Output the [x, y] coordinate of the center of the cell containing the given text.  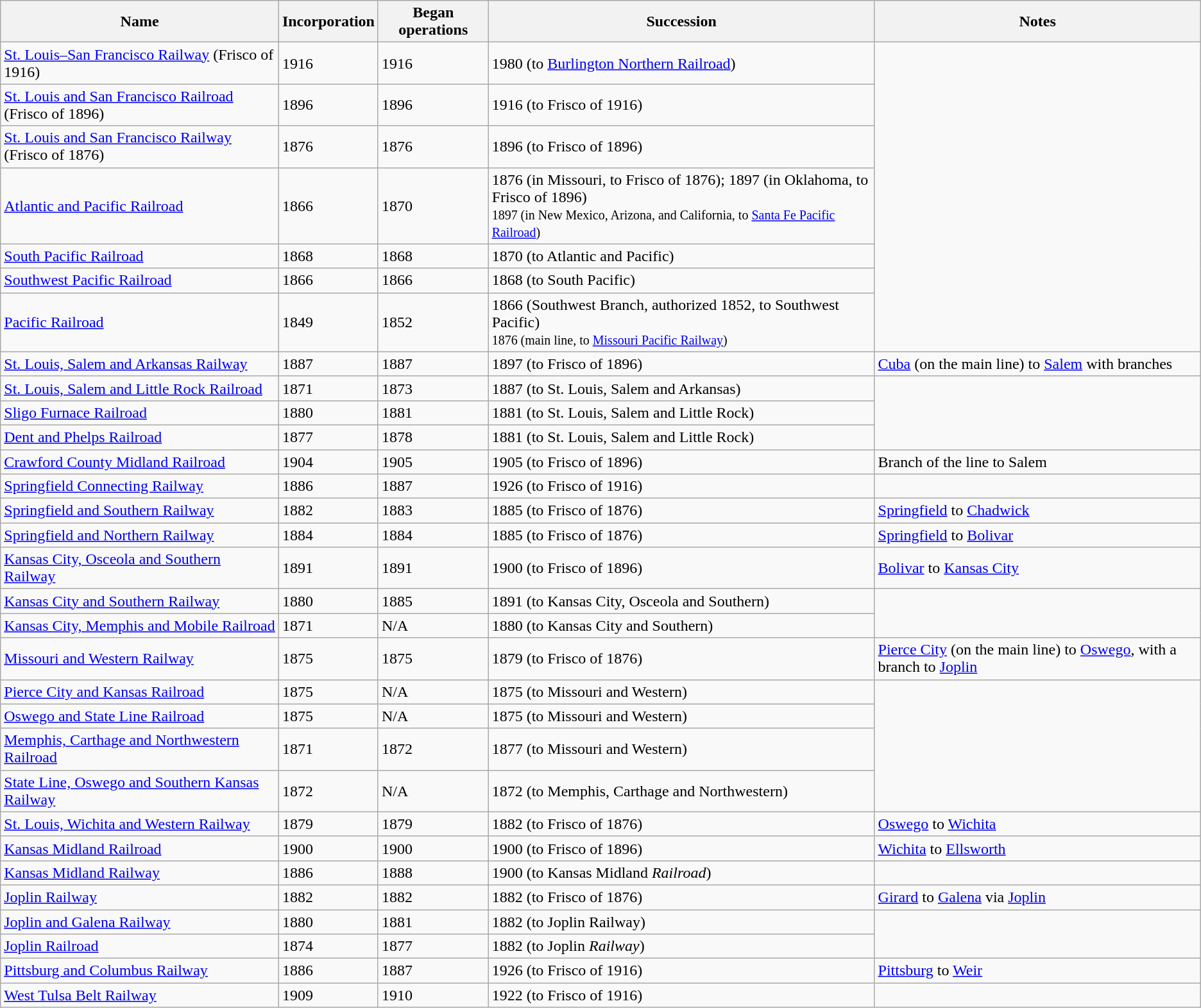
Dent and Phelps Railroad [140, 437]
Southwest Pacific Railroad [140, 280]
1980 (to Burlington Northern Railroad) [681, 63]
1891 (to Kansas City, Osceola and Southern) [681, 601]
1916 (to Frisco of 1916) [681, 105]
1896 (to Frisco of 1896) [681, 146]
1877 (to Missouri and Western) [681, 749]
Joplin Railroad [140, 946]
1900 (to Kansas Midland Railroad) [681, 873]
Joplin Railway [140, 897]
1878 [433, 437]
Joplin and Galena Railway [140, 922]
St. Louis and San Francisco Railway (Frisco of 1876) [140, 146]
1872 (to Memphis, Carthage and Northwestern) [681, 790]
Incorporation [328, 22]
1905 (to Frisco of 1896) [681, 461]
1904 [328, 461]
Wichita to Ellsworth [1037, 848]
Oswego to Wichita [1037, 824]
Branch of the line to Salem [1037, 461]
1887 (to St. Louis, Salem and Arkansas) [681, 388]
Pierce City (on the main line) to Oswego, with a branch to Joplin [1037, 658]
1905 [433, 461]
Springfield to Chadwick [1037, 511]
Pacific Railroad [140, 322]
Notes [1037, 22]
1885 [433, 601]
Kansas City, Osceola and Southern Railway [140, 568]
1849 [328, 322]
Missouri and Western Railway [140, 658]
Name [140, 22]
Crawford County Midland Railroad [140, 461]
1868 (to South Pacific) [681, 280]
1897 (to Frisco of 1896) [681, 364]
1866 (Southwest Branch, authorized 1852, to Southwest Pacific)1876 (main line, to Missouri Pacific Railway) [681, 322]
1874 [328, 946]
Began operations [433, 22]
St. Louis, Salem and Arkansas Railway [140, 364]
Springfield and Southern Railway [140, 511]
Succession [681, 22]
1888 [433, 873]
1880 (to Kansas City and Southern) [681, 626]
Oswego and State Line Railroad [140, 716]
1852 [433, 322]
Kansas City and Southern Railway [140, 601]
State Line, Oswego and Southern Kansas Railway [140, 790]
South Pacific Railroad [140, 256]
Springfield to Bolivar [1037, 535]
Kansas Midland Railway [140, 873]
1870 (to Atlantic and Pacific) [681, 256]
1879 (to Frisco of 1876) [681, 658]
Bolivar to Kansas City [1037, 568]
Sligo Furnace Railroad [140, 413]
Springfield Connecting Railway [140, 486]
Girard to Galena via Joplin [1037, 897]
Springfield and Northern Railway [140, 535]
St. Louis, Salem and Little Rock Railroad [140, 388]
1910 [433, 995]
St. Louis and San Francisco Railroad (Frisco of 1896) [140, 105]
Pittsburg to Weir [1037, 971]
Cuba (on the main line) to Salem with branches [1037, 364]
Pittsburg and Columbus Railway [140, 971]
St. Louis–San Francisco Railway (Frisco of 1916) [140, 63]
1870 [433, 205]
1883 [433, 511]
1922 (to Frisco of 1916) [681, 995]
Kansas City, Memphis and Mobile Railroad [140, 626]
Memphis, Carthage and Northwestern Railroad [140, 749]
Pierce City and Kansas Railroad [140, 692]
West Tulsa Belt Railway [140, 995]
Kansas Midland Railroad [140, 848]
1873 [433, 388]
Atlantic and Pacific Railroad [140, 205]
St. Louis, Wichita and Western Railway [140, 824]
1909 [328, 995]
